Return (X, Y) of the center of cell containing provided text 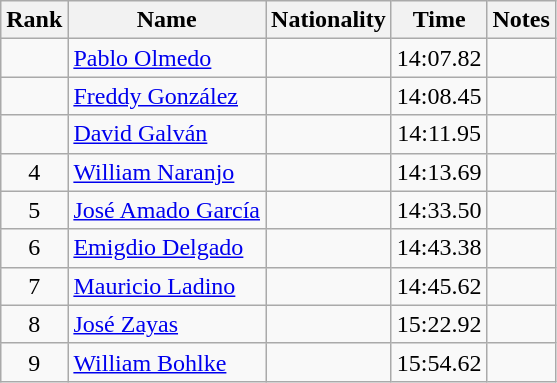
William Bohlke (167, 362)
8 (34, 324)
4 (34, 172)
José Amado García (167, 210)
Nationality (329, 20)
7 (34, 286)
6 (34, 248)
9 (34, 362)
14:45.62 (439, 286)
14:33.50 (439, 210)
José Zayas (167, 324)
Name (167, 20)
14:11.95 (439, 134)
14:07.82 (439, 58)
Rank (34, 20)
Freddy González (167, 96)
David Galván (167, 134)
Pablo Olmedo (167, 58)
14:43.38 (439, 248)
15:22.92 (439, 324)
Emigdio Delgado (167, 248)
Mauricio Ladino (167, 286)
14:13.69 (439, 172)
William Naranjo (167, 172)
14:08.45 (439, 96)
Notes (521, 20)
Time (439, 20)
15:54.62 (439, 362)
5 (34, 210)
